Scan for the cell matching the given text and deliver its (x, y) coordinate at center. 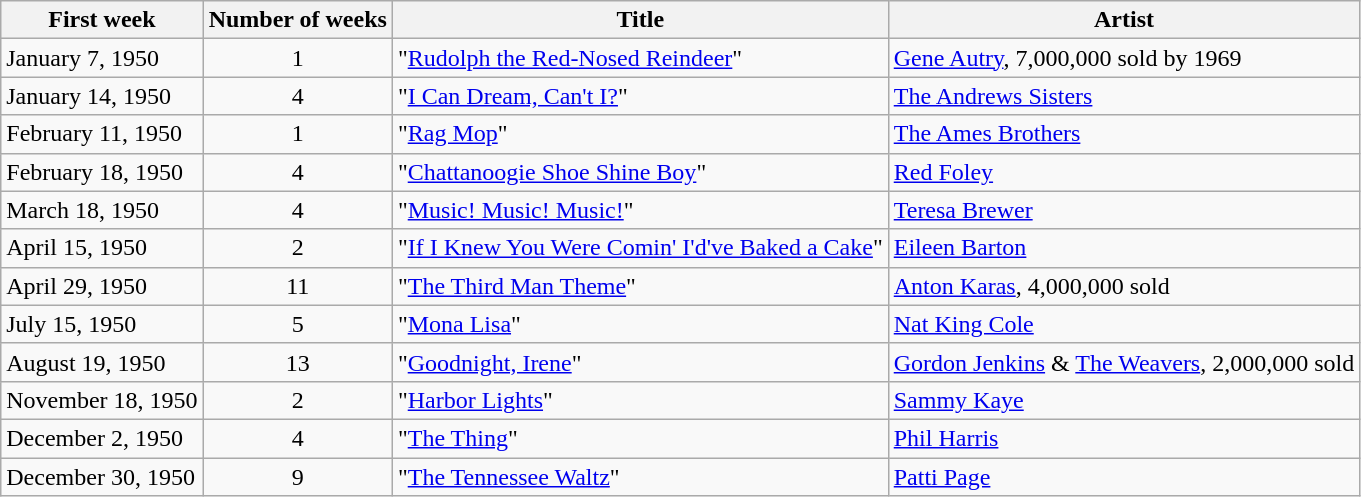
Teresa Brewer (1124, 210)
"If I Knew You Were Comin' I'd've Baked a Cake" (640, 248)
The Andrews Sisters (1124, 96)
Gene Autry, 7,000,000 sold by 1969 (1124, 58)
Sammy Kaye (1124, 400)
Number of weeks (298, 20)
"I Can Dream, Can't I?" (640, 96)
April 15, 1950 (102, 248)
11 (298, 286)
Phil Harris (1124, 438)
The Ames Brothers (1124, 134)
"The Third Man Theme" (640, 286)
5 (298, 324)
July 15, 1950 (102, 324)
February 18, 1950 (102, 172)
Nat King Cole (1124, 324)
December 2, 1950 (102, 438)
February 11, 1950 (102, 134)
Title (640, 20)
"Mona Lisa" (640, 324)
January 7, 1950 (102, 58)
Gordon Jenkins & The Weavers, 2,000,000 sold (1124, 362)
First week (102, 20)
Anton Karas, 4,000,000 sold (1124, 286)
Red Foley (1124, 172)
"Chattanoogie Shoe Shine Boy" (640, 172)
April 29, 1950 (102, 286)
"Music! Music! Music!" (640, 210)
August 19, 1950 (102, 362)
Patti Page (1124, 477)
March 18, 1950 (102, 210)
Artist (1124, 20)
9 (298, 477)
"The Thing" (640, 438)
"Harbor Lights" (640, 400)
January 14, 1950 (102, 96)
"Goodnight, Irene" (640, 362)
Eileen Barton (1124, 248)
November 18, 1950 (102, 400)
December 30, 1950 (102, 477)
"Rag Mop" (640, 134)
13 (298, 362)
"Rudolph the Red-Nosed Reindeer" (640, 58)
"The Tennessee Waltz" (640, 477)
